Find where the given text appears and provide that cell's center as [x, y] coordinate. 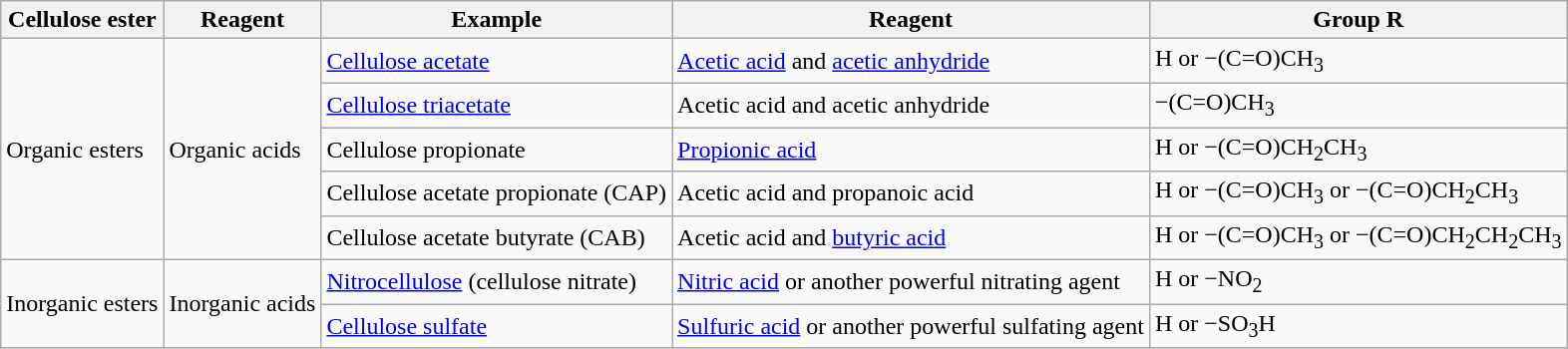
Propionic acid [912, 150]
H or −(C=O)CH2CH3 [1359, 150]
Nitric acid or another powerful nitrating agent [912, 282]
Organic acids [242, 150]
H or −(C=O)CH3 or −(C=O)CH2CH3 [1359, 193]
Organic esters [82, 150]
Cellulose acetate butyrate (CAB) [497, 237]
Acetic acid and butyric acid [912, 237]
H or −SO3H [1359, 326]
Acetic acid and propanoic acid [912, 193]
Sulfuric acid or another powerful sulfating agent [912, 326]
H or −NO2 [1359, 282]
Cellulose propionate [497, 150]
Group R [1359, 20]
Inorganic esters [82, 305]
Cellulose acetate [497, 61]
H or −(C=O)CH3 or −(C=O)CH2CH2CH3 [1359, 237]
Cellulose acetate propionate (CAP) [497, 193]
Cellulose ester [82, 20]
H or −(C=O)CH3 [1359, 61]
−(C=O)CH3 [1359, 105]
Nitrocellulose (cellulose nitrate) [497, 282]
Example [497, 20]
Cellulose triacetate [497, 105]
Cellulose sulfate [497, 326]
Inorganic acids [242, 305]
